Provide the [X, Y] coordinate of the cell's center where the given text is located.  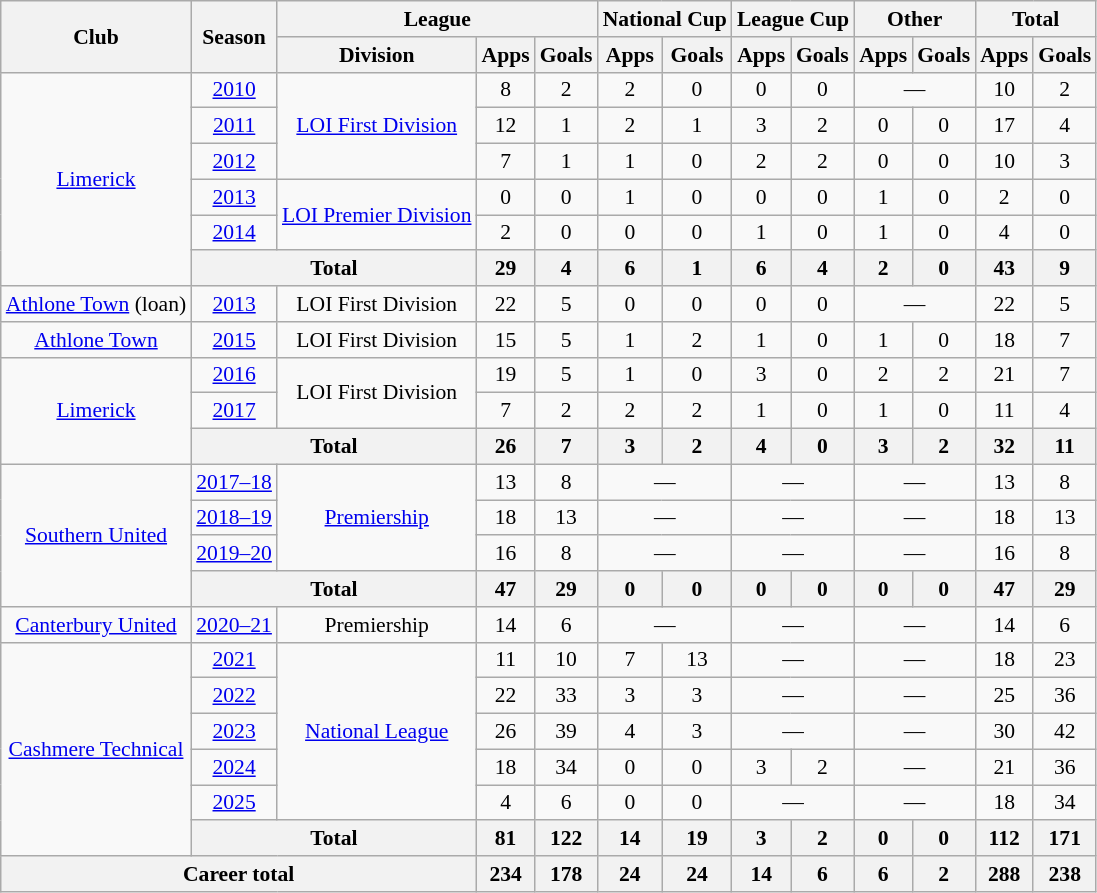
Season [234, 36]
234 [506, 874]
33 [566, 696]
2010 [234, 90]
122 [566, 839]
2018–19 [234, 518]
171 [1064, 839]
2015 [234, 340]
39 [566, 732]
Club [96, 36]
2011 [234, 126]
2017 [234, 411]
2024 [234, 767]
2023 [234, 732]
League Cup [793, 19]
2012 [234, 162]
2016 [234, 375]
17 [1004, 126]
Canterbury United [96, 625]
Division [377, 55]
Athlone Town (loan) [96, 304]
23 [1064, 660]
30 [1004, 732]
178 [566, 874]
2021 [234, 660]
LOI Premier Division [377, 214]
238 [1064, 874]
2017–18 [234, 482]
2020–21 [234, 625]
2019–20 [234, 554]
Career total [239, 874]
2025 [234, 803]
12 [506, 126]
League [438, 19]
288 [1004, 874]
Athlone Town [96, 340]
81 [506, 839]
42 [1064, 732]
43 [1004, 269]
National Cup [665, 19]
Other [914, 19]
2022 [234, 696]
Cashmere Technical [96, 749]
2014 [234, 233]
Southern United [96, 535]
9 [1064, 269]
112 [1004, 839]
National League [377, 731]
32 [1004, 447]
25 [1004, 696]
15 [506, 340]
